From the cell containing the given text, extract its center point as [x, y] coordinate. 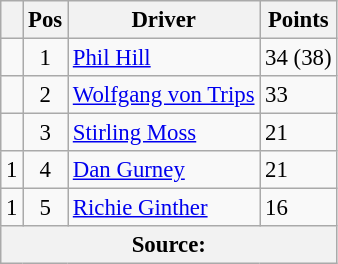
Stirling Moss [164, 133]
Phil Hill [164, 58]
3 [46, 133]
16 [298, 208]
Wolfgang von Trips [164, 95]
Richie Ginther [164, 208]
33 [298, 95]
Dan Gurney [164, 170]
5 [46, 208]
34 (38) [298, 58]
Pos [46, 20]
Source: [169, 245]
4 [46, 170]
Driver [164, 20]
2 [46, 95]
Points [298, 20]
